Pinpoint the cell where the given text exists, returning its (X, Y) midpoint coordinate. 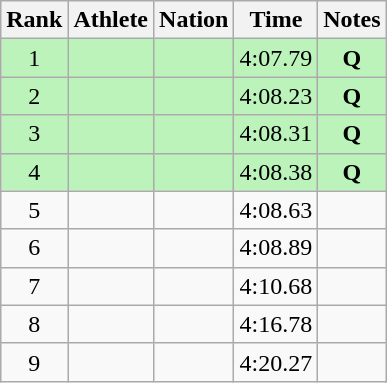
2 (34, 96)
4:20.27 (276, 362)
Rank (34, 20)
Athlete (111, 20)
Notes (352, 20)
4:08.89 (276, 248)
Time (276, 20)
5 (34, 210)
4:08.31 (276, 134)
4:10.68 (276, 286)
4:16.78 (276, 324)
4:08.38 (276, 172)
4:08.23 (276, 96)
4:08.63 (276, 210)
3 (34, 134)
8 (34, 324)
1 (34, 58)
9 (34, 362)
4 (34, 172)
7 (34, 286)
6 (34, 248)
Nation (194, 20)
4:07.79 (276, 58)
